Pinpoint the cell where the given text exists, returning its [X, Y] midpoint coordinate. 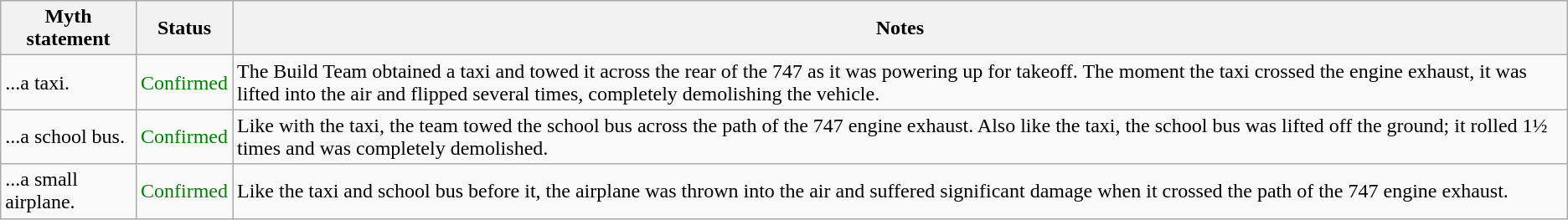
...a small airplane. [69, 191]
Myth statement [69, 28]
Status [184, 28]
Notes [900, 28]
...a taxi. [69, 82]
...a school bus. [69, 137]
